Return the (X, Y) coordinate for the center point of the cell that contains the specified text.  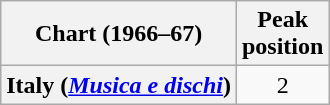
Italy (Musica e dischi) (119, 85)
Chart (1966–67) (119, 34)
2 (282, 85)
Peakposition (282, 34)
